Locate the cell with the specified text and output its (x, y) center coordinate. 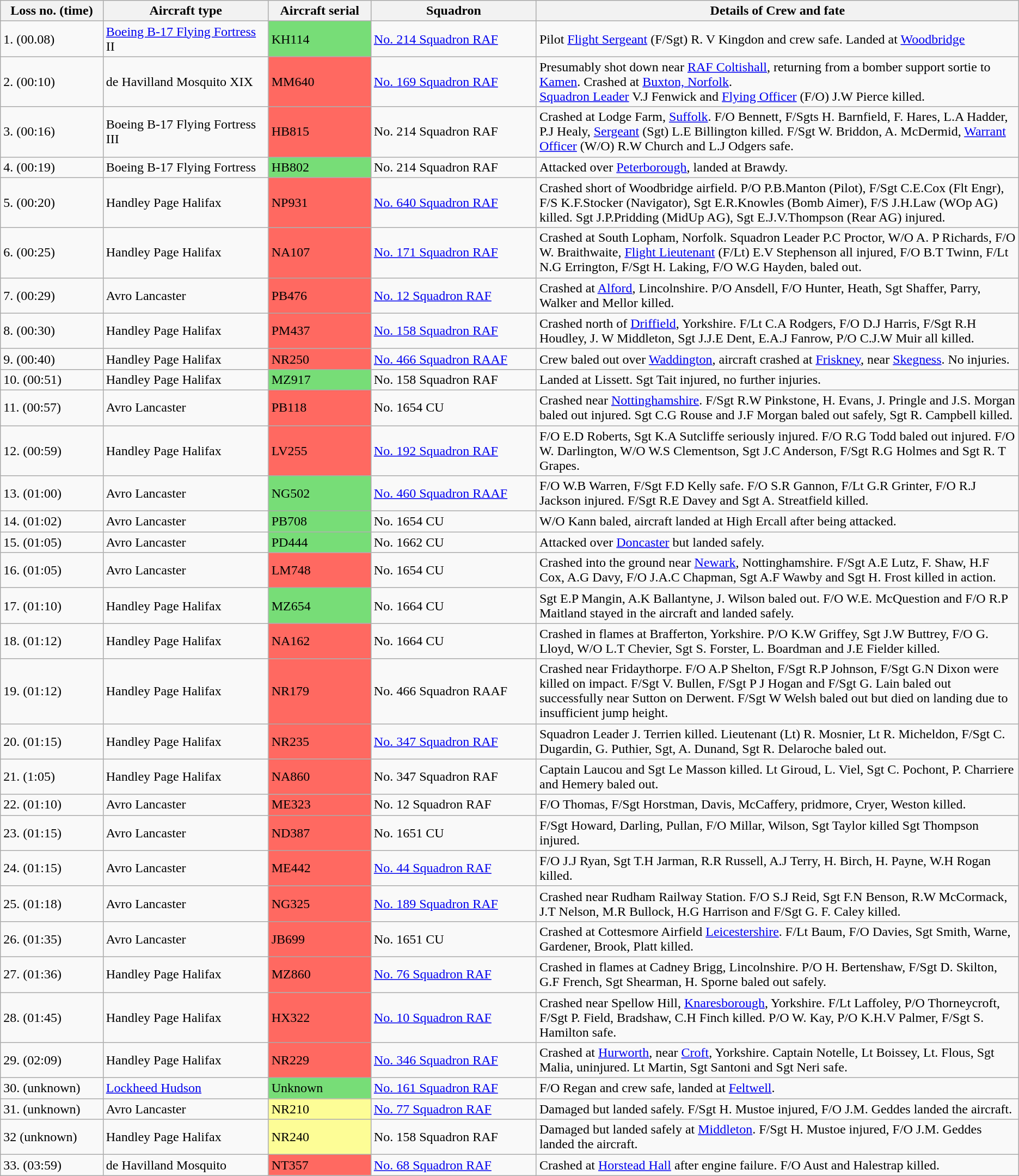
No. 161 Squadron RAF (453, 1088)
Sgt E.P Mangin, A.K Ballantyne, J. Wilson baled out. F/O W.E. McQuestion and F/O R.P Maitland stayed in the aircraft and landed safely. (777, 605)
PD444 (320, 542)
F/O W.B Warren, F/Sgt F.D Kelly safe. F/O S.R Gannon, F/Lt G.R Grinter, F/O R.J Jackson injured. F/Sgt R.E Davey and Sgt A. Streatfield killed. (777, 493)
No. 192 Squadron RAF (453, 451)
NG325 (320, 904)
26. (01:35) (52, 939)
Aircraft type (186, 11)
No. 460 Squadron RAAF (453, 493)
Crashed in flames at Cadney Brigg, Lincolnshire. P/O H. Bertenshaw, F/Sgt D. Skilton, G.F French, Sgt Shearman, H. Sporne baled out safely. (777, 975)
Squadron (453, 11)
25. (01:18) (52, 904)
No. 640 Squadron RAF (453, 203)
HB815 (320, 132)
12. (00:59) (52, 451)
Crashed near Rudham Railway Station. F/O S.J Reid, Sgt F.N Benson, R.W McCormack, J.T Nelson, M.R Bullock, H.G Harrison and F/Sgt G. F. Caley killed. (777, 904)
Attacked over Doncaster but landed safely. (777, 542)
MZ917 (320, 379)
Attacked over Peterborough, landed at Brawdy. (777, 167)
F/O Thomas, F/Sgt Horstman, Davis, McCaffery, pridmore, Cryer, Weston killed. (777, 805)
Landed at Lissett. Sgt Tait injured, no further injuries. (777, 379)
KH114 (320, 39)
NR229 (320, 1061)
17. (01:10) (52, 605)
Unknown (320, 1088)
de Havilland Mosquito XIX (186, 82)
23. (01:15) (52, 833)
No. 76 Squadron RAF (453, 975)
NA107 (320, 253)
No. 10 Squadron RAF (453, 1017)
No. 68 Squadron RAF (453, 1165)
30. (unknown) (52, 1088)
LV255 (320, 451)
MZ860 (320, 975)
HB802 (320, 167)
No. 346 Squadron RAF (453, 1061)
Loss no. (time) (52, 11)
16. (01:05) (52, 571)
4. (00:19) (52, 167)
13. (01:00) (52, 493)
20. (01:15) (52, 742)
7. (00:29) (52, 295)
NR240 (320, 1137)
Pilot Flight Sergeant (F/Sgt) R. V Kingdon and crew safe. Landed at Woodbridge (777, 39)
5. (00:20) (52, 203)
29. (02:09) (52, 1061)
Crashed at Hurworth, near Croft, Yorkshire. Captain Notelle, Lt Boissey, Lt. Flous, Sgt Malia, uninjured. Lt Martin, Sgt Santoni and Sgt Neri safe. (777, 1061)
Boeing B-17 Flying Fortress (186, 167)
Damaged but landed safely at Middleton. F/Sgt H. Mustoe injured, F/O J.M. Geddes landed the aircraft. (777, 1137)
24. (01:15) (52, 868)
3. (00:16) (52, 132)
NG502 (320, 493)
No. 169 Squadron RAF (453, 82)
de Havilland Mosquito (186, 1165)
NA860 (320, 776)
Crashed at Alford, Lincolnshire. P/O Ansdell, F/O Hunter, Heath, Sgt Shaffer, Parry, Walker and Mellor killed. (777, 295)
PB118 (320, 407)
Damaged but landed safely. F/Sgt H. Mustoe injured, F/O J.M. Geddes landed the aircraft. (777, 1109)
NR250 (320, 359)
No. 77 Squadron RAF (453, 1109)
F/O J.J Ryan, Sgt T.H Jarman, R.R Russell, A.J Terry, H. Birch, H. Payne, W.H Rogan killed. (777, 868)
15. (01:05) (52, 542)
1. (00.08) (52, 39)
8. (00:30) (52, 331)
ND387 (320, 833)
PM437 (320, 331)
No. 171 Squadron RAF (453, 253)
MZ654 (320, 605)
27. (01:36) (52, 975)
6. (00:25) (52, 253)
19. (01:12) (52, 691)
NR210 (320, 1109)
NT357 (320, 1165)
Boeing B-17 Flying Fortress II (186, 39)
ME323 (320, 805)
PB476 (320, 295)
Aircraft serial (320, 11)
F/O Regan and crew safe, landed at Feltwell. (777, 1088)
Boeing B-17 Flying Fortress III (186, 132)
31. (unknown) (52, 1109)
10. (00:51) (52, 379)
Crashed at Cottesmore Airfield Leicestershire. F/Lt Baum, F/O Davies, Sgt Smith, Warne, Gardener, Brook, Platt killed. (777, 939)
No. 189 Squadron RAF (453, 904)
22. (01:10) (52, 805)
W/O Kann baled, aircraft landed at High Ercall after being attacked. (777, 522)
Crew baled out over Waddington, aircraft crashed at Friskney, near Skegness. No injuries. (777, 359)
2. (00:10) (52, 82)
Crashed at Horstead Hall after engine failure. F/O Aust and Halestrap killed. (777, 1165)
MM640 (320, 82)
28. (01:45) (52, 1017)
11. (00:57) (52, 407)
F/Sgt Howard, Darling, Pullan, F/O Millar, Wilson, Sgt Taylor killed Sgt Thompson injured. (777, 833)
Captain Laucou and Sgt Le Masson killed. Lt Giroud, L. Viel, Sgt C. Pochont, P. Charriere and Hemery baled out. (777, 776)
21. (1:05) (52, 776)
Lockheed Hudson (186, 1088)
33. (03:59) (52, 1165)
14. (01:02) (52, 522)
PB708 (320, 522)
JB699 (320, 939)
18. (01:12) (52, 641)
HX322 (320, 1017)
NR235 (320, 742)
32 (unknown) (52, 1137)
NA162 (320, 641)
NP931 (320, 203)
No. 1662 CU (453, 542)
ME442 (320, 868)
No. 44 Squadron RAF (453, 868)
9. (00:40) (52, 359)
Details of Crew and fate (777, 11)
NR179 (320, 691)
LM748 (320, 571)
